Identify which cell holds the provided text, then report its (x, y) central coordinate. 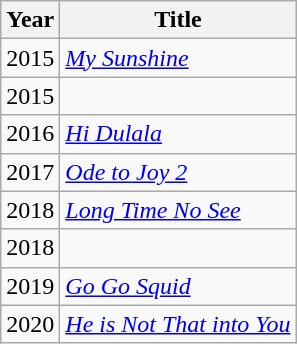
Ode to Joy 2 (178, 172)
Long Time No See (178, 210)
Hi Dulala (178, 134)
2019 (30, 286)
Go Go Squid (178, 286)
My Sunshine (178, 58)
Title (178, 20)
2020 (30, 324)
2016 (30, 134)
2017 (30, 172)
Year (30, 20)
He is Not That into You (178, 324)
